Determine the (X, Y) coordinate at the center of the cell enclosing the given text.  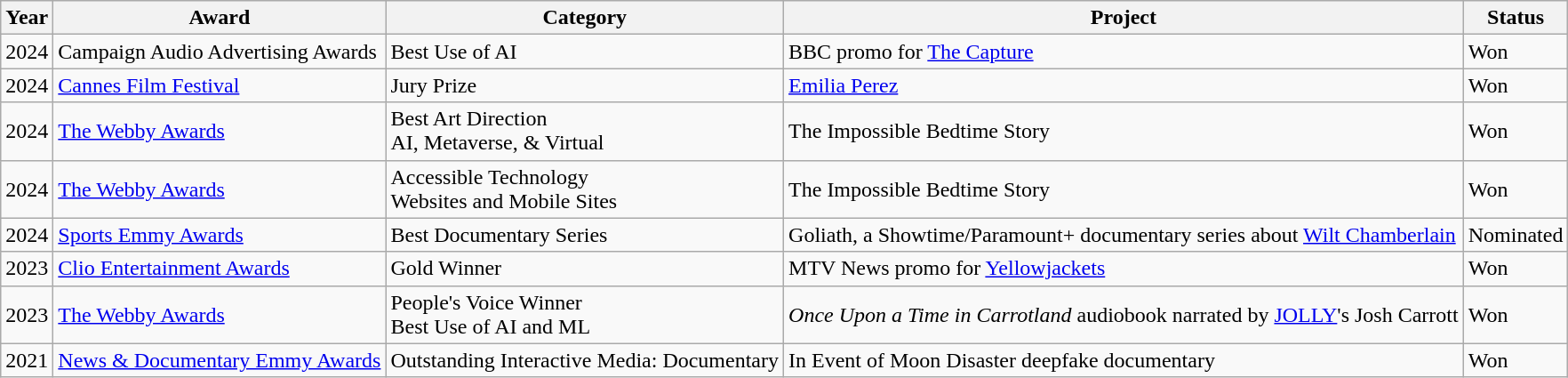
Once Upon a Time in Carrotland audiobook narrated by JOLLY's Josh Carrott (1124, 315)
Sports Emmy Awards (220, 235)
Emilia Perez (1124, 85)
MTV News promo for Yellowjackets (1124, 269)
People's Voice WinnerBest Use of AI and ML (585, 315)
News & Documentary Emmy Awards (220, 360)
Best Documentary Series (585, 235)
Accessible TechnologyWebsites and Mobile Sites (585, 189)
Cannes Film Festival (220, 85)
Outstanding Interactive Media: Documentary (585, 360)
Jury Prize (585, 85)
Goliath, a Showtime/Paramount+ documentary series about Wilt Chamberlain (1124, 235)
In Event of Moon Disaster deepfake documentary (1124, 360)
Award (220, 18)
Clio Entertainment Awards (220, 269)
Campaign Audio Advertising Awards (220, 52)
Year (27, 18)
Category (585, 18)
Best Art DirectionAI, Metaverse, & Virtual (585, 132)
Status (1516, 18)
Project (1124, 18)
Best Use of AI (585, 52)
Gold Winner (585, 269)
BBC promo for The Capture (1124, 52)
2021 (27, 360)
Nominated (1516, 235)
